Identify which cell holds the provided text, then report its (x, y) central coordinate. 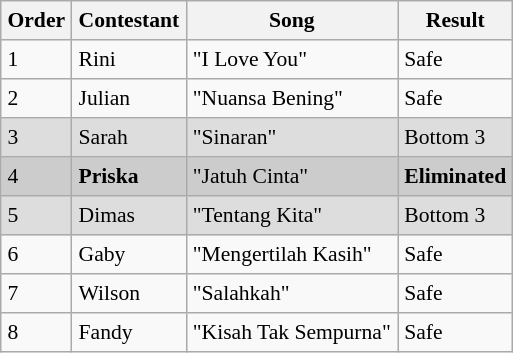
5 (36, 216)
8 (36, 332)
6 (36, 254)
Sarah (129, 138)
Priska (129, 176)
2 (36, 98)
Gaby (129, 254)
Order (36, 20)
4 (36, 176)
Wilson (129, 294)
Eliminated (456, 176)
"Tentang Kita" (292, 216)
Result (456, 20)
"I Love You" (292, 60)
"Jatuh Cinta" (292, 176)
7 (36, 294)
"Mengertilah Kasih" (292, 254)
"Kisah Tak Sempurna" (292, 332)
Rini (129, 60)
Song (292, 20)
Fandy (129, 332)
Julian (129, 98)
1 (36, 60)
Dimas (129, 216)
3 (36, 138)
"Sinaran" (292, 138)
Contestant (129, 20)
"Salahkah" (292, 294)
"Nuansa Bening" (292, 98)
